Determine the [X, Y] coordinate at the center of the cell enclosing the given text.  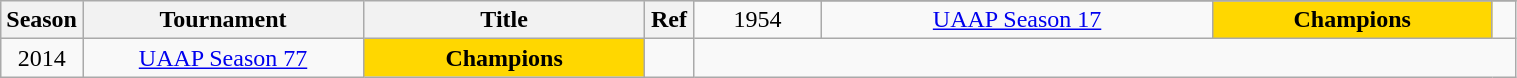
Tournament [222, 20]
Season [42, 20]
Title [504, 20]
2014 [42, 58]
UAAP Season 17 [1018, 20]
1954 [758, 20]
Ref [670, 20]
UAAP Season 77 [222, 58]
